Output the (x, y) coordinate of the center of the cell containing the given text.  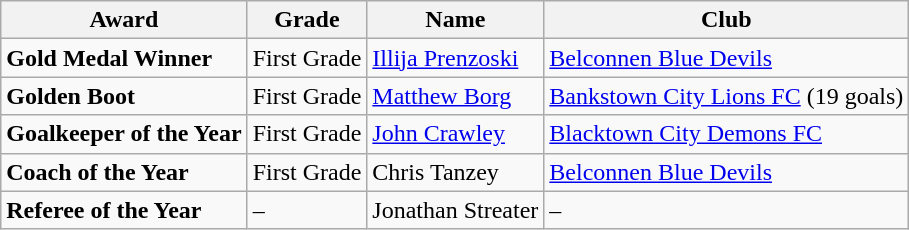
Club (726, 20)
Referee of the Year (124, 210)
Grade (307, 20)
Goalkeeper of the Year (124, 134)
Bankstown City Lions FC (19 goals) (726, 96)
Chris Tanzey (456, 172)
Award (124, 20)
Matthew Borg (456, 96)
Jonathan Streater (456, 210)
John Crawley (456, 134)
Blacktown City Demons FC (726, 134)
Gold Medal Winner (124, 58)
Golden Boot (124, 96)
Illija Prenzoski (456, 58)
Name (456, 20)
Coach of the Year (124, 172)
